Return the [x, y] coordinate for the center point of the cell that contains the specified text.  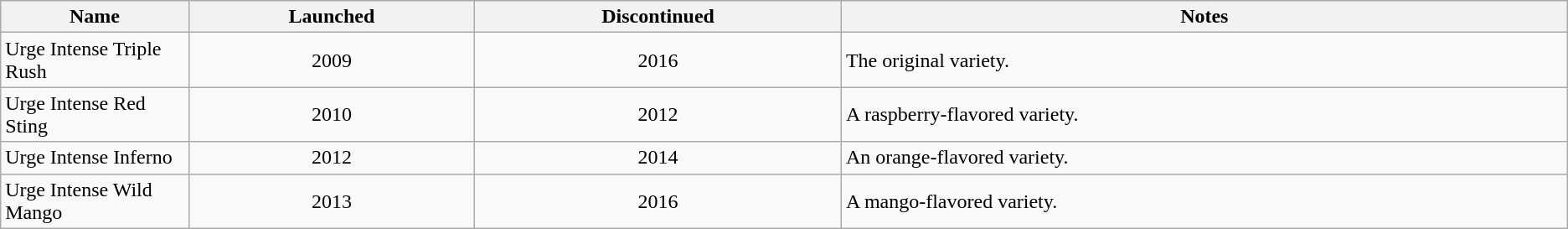
2010 [332, 114]
2013 [332, 201]
An orange-flavored variety. [1204, 158]
A raspberry-flavored variety. [1204, 114]
Discontinued [658, 17]
A mango-flavored variety. [1204, 201]
Notes [1204, 17]
Launched [332, 17]
Urge Intense Triple Rush [95, 60]
Name [95, 17]
Urge Intense Wild Mango [95, 201]
Urge Intense Red Sting [95, 114]
2009 [332, 60]
2014 [658, 158]
The original variety. [1204, 60]
Urge Intense Inferno [95, 158]
